Determine the (X, Y) coordinate at the center of the cell enclosing the given text.  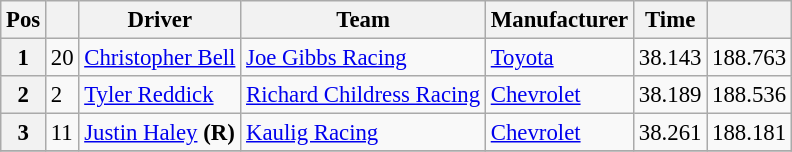
38.261 (670, 133)
Christopher Bell (160, 58)
Toyota (559, 58)
38.189 (670, 95)
188.181 (750, 133)
Richard Childress Racing (364, 95)
Driver (160, 20)
Time (670, 20)
Team (364, 20)
Justin Haley (R) (160, 133)
188.763 (750, 58)
Joe Gibbs Racing (364, 58)
Manufacturer (559, 20)
3 (24, 133)
Tyler Reddick (160, 95)
20 (62, 58)
188.536 (750, 95)
Kaulig Racing (364, 133)
38.143 (670, 58)
11 (62, 133)
Pos (24, 20)
1 (24, 58)
